Scan for the cell matching the given text and deliver its (x, y) coordinate at center. 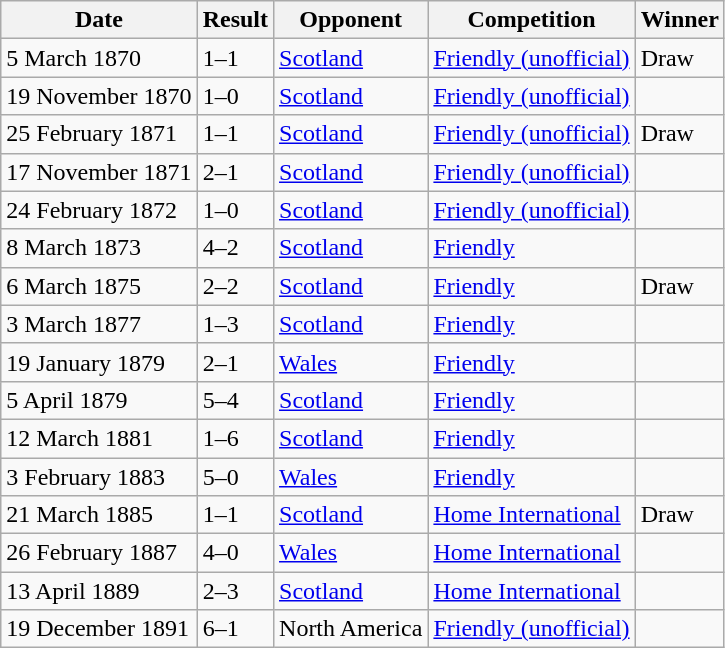
Opponent (351, 20)
3 March 1877 (99, 324)
17 November 1871 (99, 172)
19 December 1891 (99, 629)
5–0 (235, 477)
24 February 1872 (99, 210)
Competition (532, 20)
North America (351, 629)
13 April 1889 (99, 591)
4–2 (235, 248)
19 January 1879 (99, 362)
8 March 1873 (99, 248)
4–0 (235, 553)
1–6 (235, 438)
6 March 1875 (99, 286)
5 April 1879 (99, 400)
3 February 1883 (99, 477)
Winner (680, 20)
Result (235, 20)
5 March 1870 (99, 58)
2–2 (235, 286)
6–1 (235, 629)
19 November 1870 (99, 96)
2–3 (235, 591)
25 February 1871 (99, 134)
5–4 (235, 400)
26 February 1887 (99, 553)
Date (99, 20)
1–3 (235, 324)
12 March 1881 (99, 438)
21 March 1885 (99, 515)
